Pinpoint the cell where the given text exists, returning its [X, Y] midpoint coordinate. 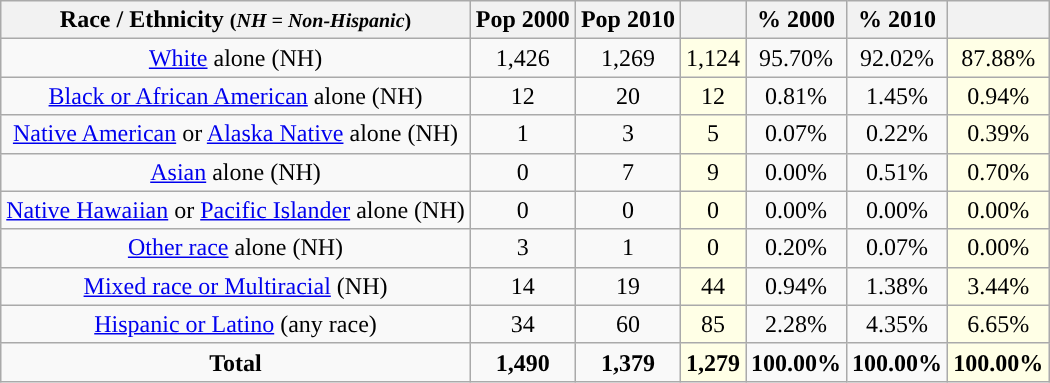
1,269 [628, 58]
Native Hawaiian or Pacific Islander alone (NH) [236, 210]
95.70% [796, 58]
60 [628, 324]
0.81% [796, 96]
Native American or Alaska Native alone (NH) [236, 134]
% 2010 [898, 20]
Mixed race or Multiracial (NH) [236, 286]
0.39% [998, 134]
0.70% [998, 172]
Pop 2010 [628, 20]
White alone (NH) [236, 58]
Hispanic or Latino (any race) [236, 324]
1,124 [712, 58]
7 [628, 172]
Pop 2000 [522, 20]
44 [712, 286]
Race / Ethnicity (NH = Non-Hispanic) [236, 20]
0.51% [898, 172]
% 2000 [796, 20]
19 [628, 286]
1,490 [522, 362]
Other race alone (NH) [236, 248]
Total [236, 362]
1.45% [898, 96]
3.44% [998, 286]
5 [712, 134]
Asian alone (NH) [236, 172]
4.35% [898, 324]
0.20% [796, 248]
1.38% [898, 286]
0.22% [898, 134]
1,426 [522, 58]
Black or African American alone (NH) [236, 96]
92.02% [898, 58]
1,279 [712, 362]
2.28% [796, 324]
34 [522, 324]
85 [712, 324]
9 [712, 172]
87.88% [998, 58]
6.65% [998, 324]
14 [522, 286]
1,379 [628, 362]
20 [628, 96]
